Search for the cell housing the specified text and yield its (x, y) center coordinate. 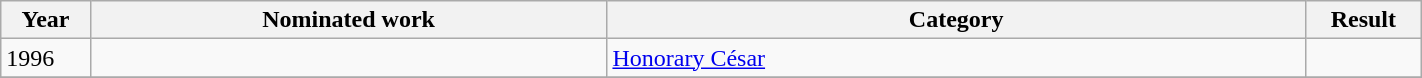
Honorary César (956, 58)
Result (1363, 20)
Year (46, 20)
1996 (46, 58)
Category (956, 20)
Nominated work (348, 20)
